Provide the [x, y] coordinate of the cell's center where the given text is located.  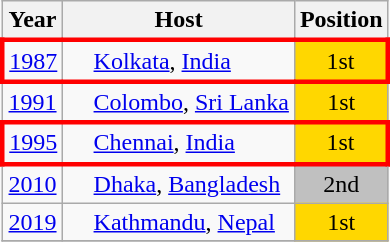
2010 [32, 184]
Position [341, 21]
2nd [341, 184]
1987 [32, 60]
1991 [32, 102]
Colombo, Sri Lanka [179, 102]
Year [32, 21]
2019 [32, 222]
Dhaka, Bangladesh [179, 184]
Chennai, India [179, 142]
Kathmandu, Nepal [179, 222]
Kolkata, India [179, 60]
Host [179, 21]
1995 [32, 142]
